For the text-containing cell, return its midpoint in [X, Y] coordinate format. 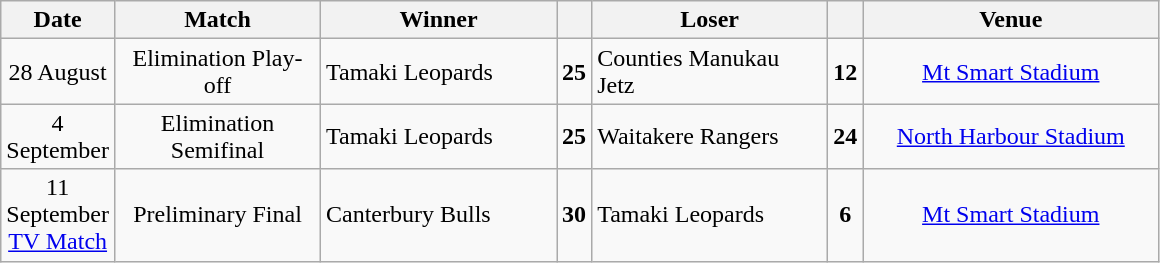
30 [574, 215]
North Harbour Stadium [1011, 136]
Waitakere Rangers [710, 136]
Counties Manukau Jetz [710, 72]
Canterbury Bulls [439, 215]
28 August [58, 72]
4 September [58, 136]
Loser [710, 20]
Winner [439, 20]
24 [846, 136]
Preliminary Final [217, 215]
Elimination Semifinal [217, 136]
12 [846, 72]
Elimination Play-off [217, 72]
Date [58, 20]
11 September TV Match [58, 215]
6 [846, 215]
Venue [1011, 20]
Match [217, 20]
